Extract the [X, Y] coordinate from the center of the cell holding the provided text.  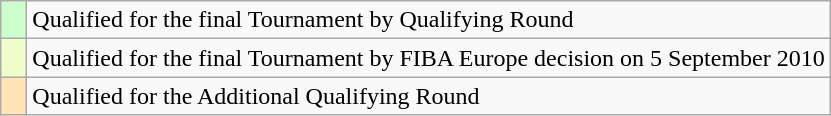
Qualified for the final Tournament by Qualifying Round [428, 20]
Qualified for the Additional Qualifying Round [428, 96]
Qualified for the final Tournament by FIBA Europe decision on 5 September 2010 [428, 58]
